Output the (x, y) coordinate of the center of the cell containing the given text.  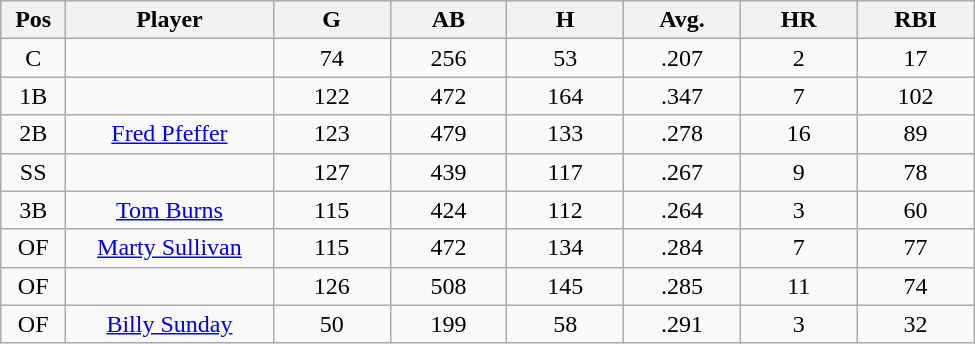
424 (448, 210)
.267 (682, 172)
2B (34, 134)
133 (566, 134)
32 (916, 324)
479 (448, 134)
.264 (682, 210)
16 (798, 134)
50 (332, 324)
126 (332, 286)
17 (916, 58)
Billy Sunday (170, 324)
RBI (916, 20)
H (566, 20)
AB (448, 20)
102 (916, 96)
Marty Sullivan (170, 248)
C (34, 58)
.291 (682, 324)
508 (448, 286)
58 (566, 324)
122 (332, 96)
78 (916, 172)
134 (566, 248)
Tom Burns (170, 210)
HR (798, 20)
Fred Pfeffer (170, 134)
77 (916, 248)
3B (34, 210)
123 (332, 134)
1B (34, 96)
11 (798, 286)
164 (566, 96)
117 (566, 172)
.278 (682, 134)
Avg. (682, 20)
199 (448, 324)
Pos (34, 20)
53 (566, 58)
127 (332, 172)
89 (916, 134)
439 (448, 172)
.284 (682, 248)
Player (170, 20)
.285 (682, 286)
112 (566, 210)
.207 (682, 58)
256 (448, 58)
9 (798, 172)
60 (916, 210)
2 (798, 58)
145 (566, 286)
.347 (682, 96)
SS (34, 172)
G (332, 20)
